For the text-containing cell, return its midpoint in [X, Y] coordinate format. 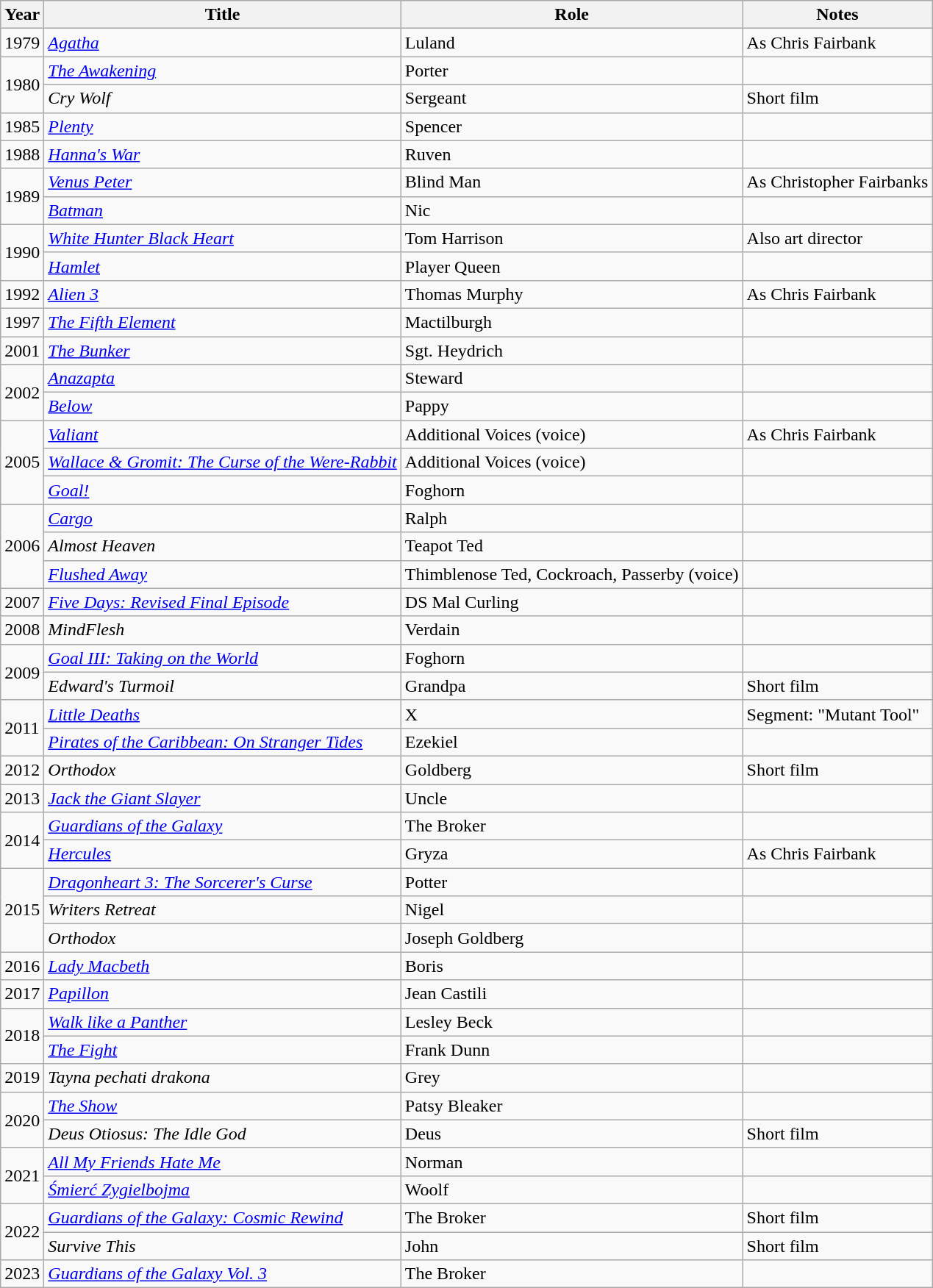
Ralph [572, 518]
1979 [22, 43]
MindFlesh [222, 630]
Hamlet [222, 266]
The Fight [222, 1050]
Joseph Goldberg [572, 938]
Uncle [572, 798]
X [572, 714]
Thimblenose Ted, Cockroach, Passerby (voice) [572, 574]
The Awakening [222, 71]
Patsy Bleaker [572, 1106]
1989 [22, 196]
2005 [22, 462]
Norman [572, 1162]
Ezekiel [572, 742]
Ruven [572, 154]
2018 [22, 1036]
2023 [22, 1274]
Deus Otiosus: The Idle God [222, 1134]
Gryza [572, 854]
Boris [572, 966]
Thomas Murphy [572, 294]
DS Mal Curling [572, 602]
Year [22, 15]
Role [572, 15]
Anazapta [222, 379]
Jean Castili [572, 994]
1990 [22, 252]
Walk like a Panther [222, 1022]
Verdain [572, 630]
1985 [22, 126]
Writers Retreat [222, 910]
Plenty [222, 126]
1980 [22, 85]
Lady Macbeth [222, 966]
Also art director [837, 238]
2016 [22, 966]
Tom Harrison [572, 238]
Steward [572, 379]
Porter [572, 71]
2017 [22, 994]
The Bunker [222, 351]
2001 [22, 351]
Frank Dunn [572, 1050]
2014 [22, 840]
Pappy [572, 407]
Notes [837, 15]
The Fifth Element [222, 322]
2021 [22, 1176]
Below [222, 407]
Nic [572, 210]
The Show [222, 1106]
Sgt. Heydrich [572, 351]
2011 [22, 728]
Blind Man [572, 182]
2007 [22, 602]
Cry Wolf [222, 99]
2020 [22, 1120]
Valiant [222, 434]
Woolf [572, 1189]
Edward's Turmoil [222, 686]
Five Days: Revised Final Episode [222, 602]
Guardians of the Galaxy: Cosmic Rewind [222, 1217]
Mactilburgh [572, 322]
Wallace & Gromit: The Curse of the Were-Rabbit [222, 462]
Potter [572, 882]
Śmierć Zygielbojma [222, 1189]
2006 [22, 546]
Goal III: Taking on the World [222, 658]
Batman [222, 210]
Pirates of the Caribbean: On Stranger Tides [222, 742]
2008 [22, 630]
Almost Heaven [222, 546]
John [572, 1246]
Agatha [222, 43]
Deus [572, 1134]
2019 [22, 1078]
Goal! [222, 490]
Dragonheart 3: The Sorcerer's Curse [222, 882]
Segment: "Mutant Tool" [837, 714]
Flushed Away [222, 574]
Hanna's War [222, 154]
Guardians of the Galaxy [222, 826]
Spencer [572, 126]
1992 [22, 294]
Goldberg [572, 770]
Title [222, 15]
Lesley Beck [572, 1022]
2009 [22, 672]
Teapot Ted [572, 546]
Guardians of the Galaxy Vol. 3 [222, 1274]
White Hunter Black Heart [222, 238]
All My Friends Hate Me [222, 1162]
Papillon [222, 994]
Tayna pechati drakona [222, 1078]
Jack the Giant Slayer [222, 798]
Little Deaths [222, 714]
Luland [572, 43]
Survive This [222, 1246]
Hercules [222, 854]
Nigel [572, 910]
2015 [22, 910]
1988 [22, 154]
Cargo [222, 518]
Grey [572, 1078]
2022 [22, 1231]
Player Queen [572, 266]
As Christopher Fairbanks [837, 182]
Sergeant [572, 99]
1997 [22, 322]
Alien 3 [222, 294]
2013 [22, 798]
Grandpa [572, 686]
2002 [22, 393]
Venus Peter [222, 182]
2012 [22, 770]
